Determine the (x, y) coordinate at the center of the cell enclosing the given text.  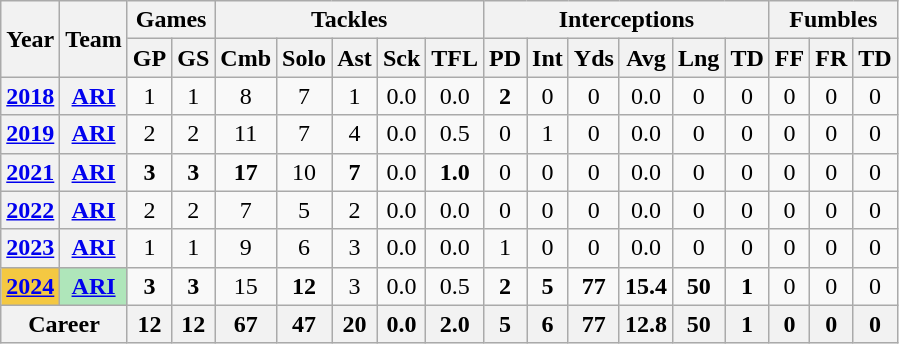
GS (194, 58)
Career (64, 324)
20 (355, 324)
9 (246, 248)
2022 (30, 210)
2.0 (455, 324)
11 (246, 134)
12.8 (646, 324)
2019 (30, 134)
2018 (30, 96)
10 (304, 172)
TFL (455, 58)
Year (30, 39)
47 (304, 324)
Avg (646, 58)
2023 (30, 248)
15.4 (646, 286)
FF (789, 58)
Int (548, 58)
Sck (401, 58)
67 (246, 324)
Cmb (246, 58)
2024 (30, 286)
15 (246, 286)
2021 (30, 172)
Solo (304, 58)
4 (355, 134)
PD (506, 58)
Ast (355, 58)
Fumbles (833, 20)
17 (246, 172)
Yds (594, 58)
Games (170, 20)
GP (149, 58)
1.0 (455, 172)
8 (246, 96)
Team (94, 39)
Tackles (350, 20)
Interceptions (627, 20)
FR (832, 58)
Lng (698, 58)
